Scan for the cell matching the given text and deliver its [X, Y] coordinate at center. 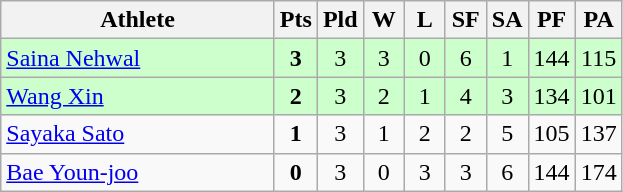
174 [598, 172]
SF [466, 20]
105 [552, 134]
Bae Youn-joo [138, 172]
101 [598, 96]
137 [598, 134]
Sayaka Sato [138, 134]
Athlete [138, 20]
Wang Xin [138, 96]
W [384, 20]
Saina Nehwal [138, 58]
PF [552, 20]
SA [507, 20]
5 [507, 134]
L [424, 20]
Pts [296, 20]
134 [552, 96]
4 [466, 96]
115 [598, 58]
PA [598, 20]
Pld [340, 20]
